Identify which cell holds the provided text, then report its (x, y) central coordinate. 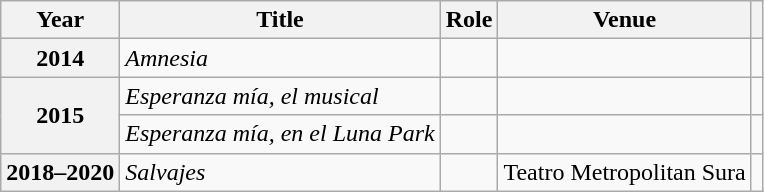
Year (60, 20)
Teatro Metropolitan Sura (624, 172)
2018–2020 (60, 172)
Amnesia (280, 58)
Esperanza mía, en el Luna Park (280, 134)
Esperanza mía, el musical (280, 96)
Role (469, 20)
2015 (60, 115)
2014 (60, 58)
Title (280, 20)
Salvajes (280, 172)
Venue (624, 20)
